Return [x, y] of the center of cell containing provided text 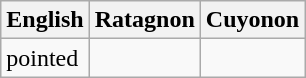
Cuyonon [252, 20]
Ratagnon [144, 20]
pointed [45, 58]
English [45, 20]
